For the text-containing cell, return its midpoint in [x, y] coordinate format. 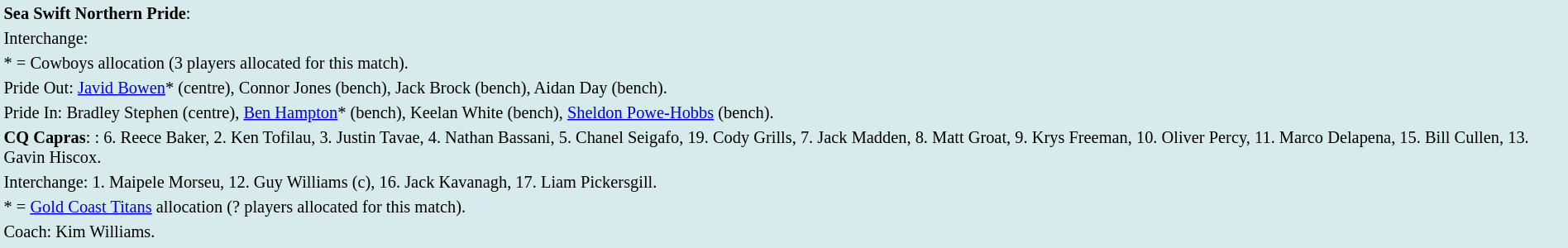
Pride In: Bradley Stephen (centre), Ben Hampton* (bench), Keelan White (bench), Sheldon Powe-Hobbs (bench). [784, 112]
Pride Out: Javid Bowen* (centre), Connor Jones (bench), Jack Brock (bench), Aidan Day (bench). [784, 88]
* = Gold Coast Titans allocation (? players allocated for this match). [784, 207]
Sea Swift Northern Pride: [784, 13]
* = Cowboys allocation (3 players allocated for this match). [784, 63]
Interchange: 1. Maipele Morseu, 12. Guy Williams (c), 16. Jack Kavanagh, 17. Liam Pickersgill. [784, 182]
Interchange: [784, 38]
Coach: Kim Williams. [784, 231]
